Detect which cell encompasses the target text, then output its [X, Y] center coordinate. 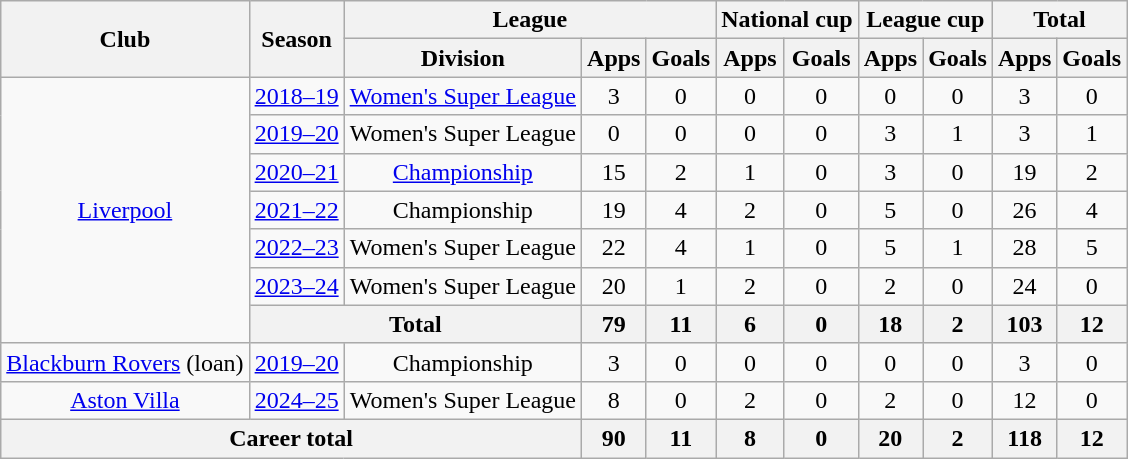
Aston Villa [125, 400]
26 [1024, 210]
22 [614, 248]
103 [1024, 324]
Liverpool [125, 210]
18 [890, 324]
2021–22 [296, 210]
118 [1024, 438]
2023–24 [296, 286]
Career total [292, 438]
Season [296, 39]
Division [462, 58]
2018–19 [296, 96]
Club [125, 39]
2020–21 [296, 172]
2024–25 [296, 400]
24 [1024, 286]
Blackburn Rovers (loan) [125, 362]
League cup [925, 20]
79 [614, 324]
6 [750, 324]
National cup [787, 20]
League [530, 20]
90 [614, 438]
2022–23 [296, 248]
28 [1024, 248]
15 [614, 172]
